Find where the given text appears and provide that cell's center as [x, y] coordinate. 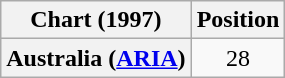
Position [238, 20]
Chart (1997) [96, 20]
28 [238, 58]
Australia (ARIA) [96, 58]
